Pinpoint the cell where the given text exists, returning its (x, y) midpoint coordinate. 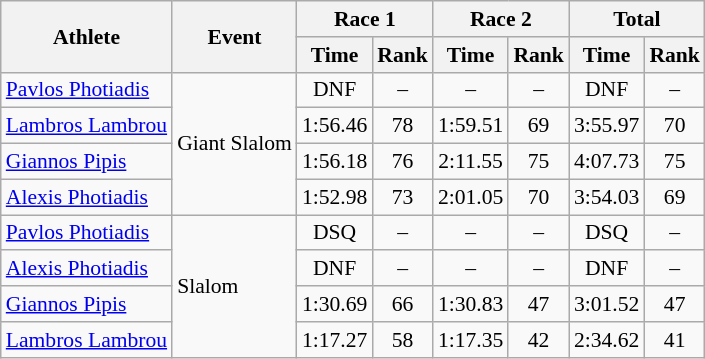
Slalom (234, 286)
3:54.03 (606, 197)
1:17.35 (470, 340)
2:01.05 (470, 197)
3:55.97 (606, 126)
1:56.46 (334, 126)
1:30.83 (470, 304)
2:34.62 (606, 340)
1:56.18 (334, 162)
1:17.27 (334, 340)
78 (402, 126)
1:59.51 (470, 126)
1:30.69 (334, 304)
4:07.73 (606, 162)
Total (637, 19)
73 (402, 197)
Giant Slalom (234, 143)
41 (674, 340)
Athlete (86, 36)
1:52.98 (334, 197)
Race 2 (501, 19)
Race 1 (365, 19)
76 (402, 162)
3:01.52 (606, 304)
58 (402, 340)
66 (402, 304)
42 (538, 340)
2:11.55 (470, 162)
Event (234, 36)
